Capture the cell that displays the provided text and extract its (X, Y) central coordinate. 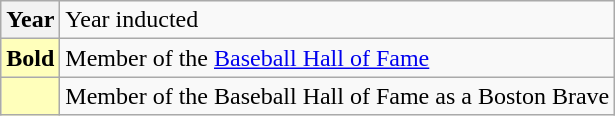
Bold (30, 58)
Member of the Baseball Hall of Fame (338, 58)
Year (30, 20)
Year inducted (338, 20)
Member of the Baseball Hall of Fame as a Boston Brave (338, 96)
